From the cell containing the given text, extract its center point as (x, y) coordinate. 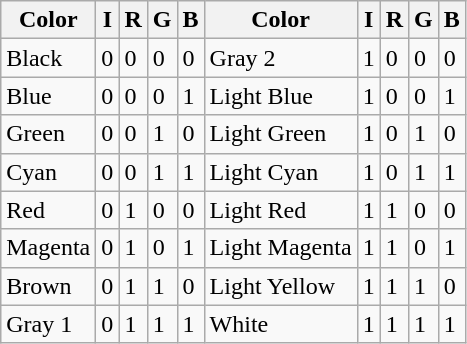
Gray 2 (280, 58)
Light Cyan (280, 172)
Brown (48, 286)
Cyan (48, 172)
Light Red (280, 210)
White (280, 324)
Black (48, 58)
Gray 1 (48, 324)
Light Blue (280, 96)
Blue (48, 96)
Magenta (48, 248)
Light Green (280, 134)
Light Yellow (280, 286)
Green (48, 134)
Red (48, 210)
Light Magenta (280, 248)
